For the text-containing cell, return its midpoint in [x, y] coordinate format. 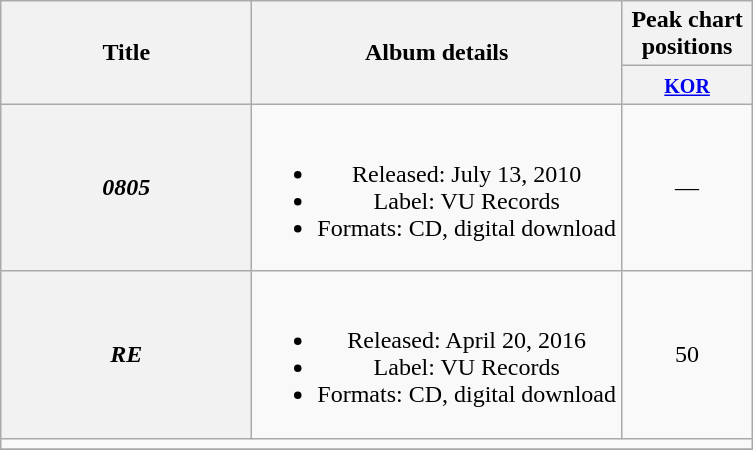
Title [126, 52]
Released: April 20, 2016Label: VU RecordsFormats: CD, digital download [437, 354]
RE [126, 354]
— [688, 188]
0805 [126, 188]
KOR [688, 85]
Released: July 13, 2010Label: VU RecordsFormats: CD, digital download [437, 188]
50 [688, 354]
Album details [437, 52]
Peak chart positions [688, 34]
